Extract the [x, y] coordinate from the center of the cell holding the provided text.  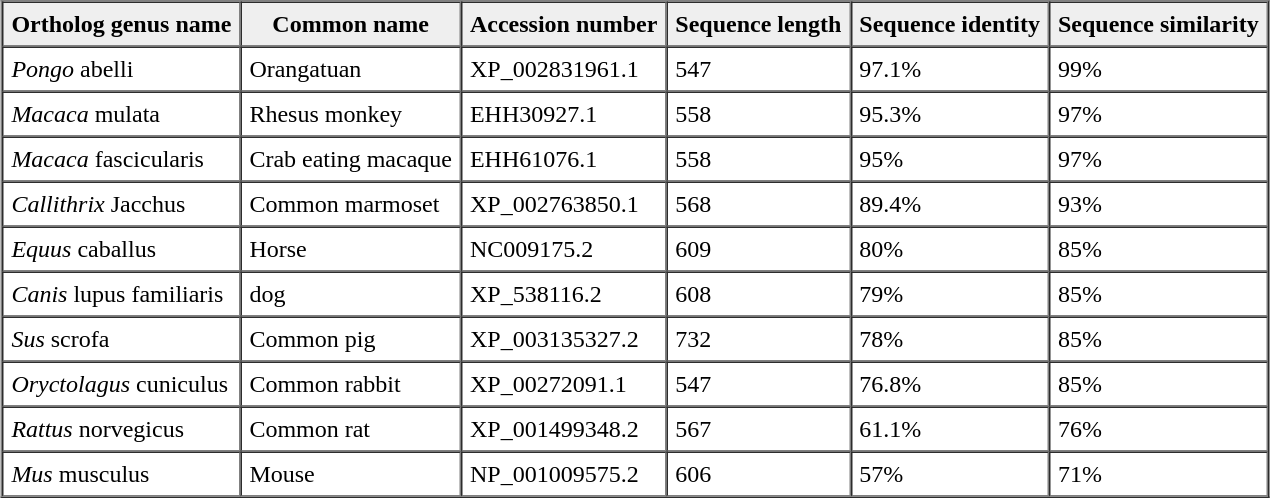
Oryctolagus cuniculus [121, 384]
NC009175.2 [564, 248]
99% [1158, 68]
Common marmoset [350, 204]
71% [1158, 474]
Mouse [350, 474]
78% [950, 338]
97.1% [950, 68]
Ortholog genus name [121, 24]
Equus caballus [121, 248]
57% [950, 474]
Accession number [564, 24]
61.1% [950, 428]
89.4% [950, 204]
93% [1158, 204]
Pongo abelli [121, 68]
EHH61076.1 [564, 158]
76.8% [950, 384]
Sequence identity [950, 24]
Orangatuan [350, 68]
XP_00272091.1 [564, 384]
608 [758, 294]
Common name [350, 24]
Rhesus monkey [350, 114]
XP_002831961.1 [564, 68]
XP_002763850.1 [564, 204]
Sequence length [758, 24]
Crab eating macaque [350, 158]
Sus scrofa [121, 338]
76% [1158, 428]
dog [350, 294]
Callithrix Jacchus [121, 204]
732 [758, 338]
568 [758, 204]
NP_001009575.2 [564, 474]
Macaca mulata [121, 114]
XP_001499348.2 [564, 428]
567 [758, 428]
Common rat [350, 428]
Common rabbit [350, 384]
609 [758, 248]
606 [758, 474]
80% [950, 248]
EHH30927.1 [564, 114]
XP_538116.2 [564, 294]
95% [950, 158]
XP_003135327.2 [564, 338]
Macaca fascicularis [121, 158]
Horse [350, 248]
Common pig [350, 338]
79% [950, 294]
Mus musculus [121, 474]
Sequence similarity [1158, 24]
95.3% [950, 114]
Rattus norvegicus [121, 428]
Canis lupus familiaris [121, 294]
